Determine the (X, Y) coordinate at the center of the cell enclosing the given text.  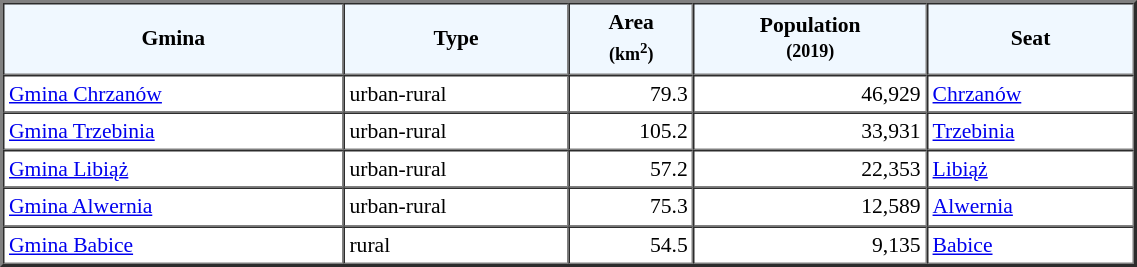
Type (456, 38)
33,931 (810, 131)
rural (456, 245)
22,353 (810, 169)
54.5 (632, 245)
Babice (1031, 245)
Trzebinia (1031, 131)
9,135 (810, 245)
Gmina Babice (173, 245)
Alwernia (1031, 207)
12,589 (810, 207)
Chrzanów (1031, 93)
Libiąż (1031, 169)
57.2 (632, 169)
46,929 (810, 93)
75.3 (632, 207)
Population(2019) (810, 38)
Gmina Chrzanów (173, 93)
Gmina Libiąż (173, 169)
Area(km2) (632, 38)
Gmina Trzebinia (173, 131)
Seat (1031, 38)
79.3 (632, 93)
Gmina (173, 38)
Gmina Alwernia (173, 207)
105.2 (632, 131)
